Capture the cell that displays the provided text and extract its (X, Y) central coordinate. 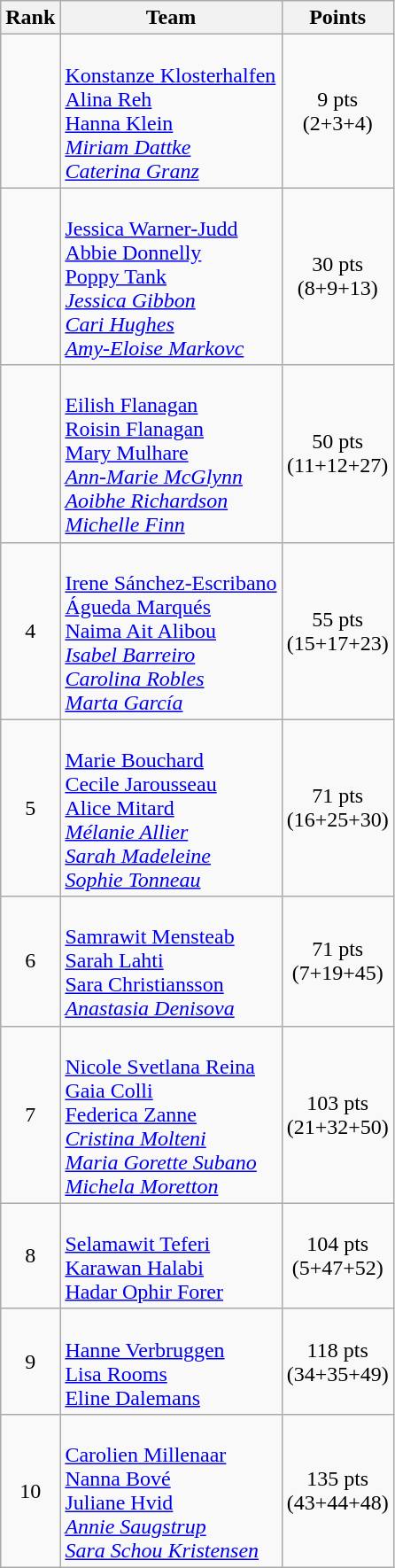
30 pts(8+9+13) (337, 276)
9 pts(2+3+4) (337, 112)
Hanne VerbruggenLisa RoomsEline Dalemans (171, 1361)
9 (30, 1361)
Nicole Svetlana ReinaGaia ColliFederica ZanneCristina MolteniMaria Gorette SubanoMichela Moretton (171, 1114)
Eilish FlanaganRoisin FlanaganMary MulhareAnn-Marie McGlynnAoibhe RichardsonMichelle Finn (171, 454)
55 pts(15+17+23) (337, 631)
Rank (30, 18)
Irene Sánchez-EscribanoÁgueda MarquésNaima Ait AlibouIsabel BarreiroCarolina RoblesMarta García (171, 631)
Carolien MillenaarNanna BovéJuliane HvidAnnie SaugstrupSara Schou Kristensen (171, 1490)
50 pts(11+12+27) (337, 454)
Marie BouchardCecile JarousseauAlice MitardMélanie AllierSarah MadeleineSophie Tonneau (171, 808)
Jessica Warner-JuddAbbie DonnellyPoppy TankJessica GibbonCari HughesAmy-Eloise Markovc (171, 276)
8 (30, 1256)
Points (337, 18)
Selamawit TeferiKarawan HalabiHadar Ophir Forer (171, 1256)
6 (30, 961)
71 pts(16+25+30) (337, 808)
118 pts(34+35+49) (337, 1361)
4 (30, 631)
7 (30, 1114)
Konstanze KlosterhalfenAlina RehHanna KleinMiriam DattkeCaterina Granz (171, 112)
103 pts(21+32+50) (337, 1114)
71 pts(7+19+45) (337, 961)
10 (30, 1490)
135 pts(43+44+48) (337, 1490)
104 pts(5+47+52) (337, 1256)
Team (171, 18)
5 (30, 808)
Samrawit MensteabSarah LahtiSara ChristianssonAnastasia Denisova (171, 961)
